Capture the cell that displays the provided text and extract its (X, Y) central coordinate. 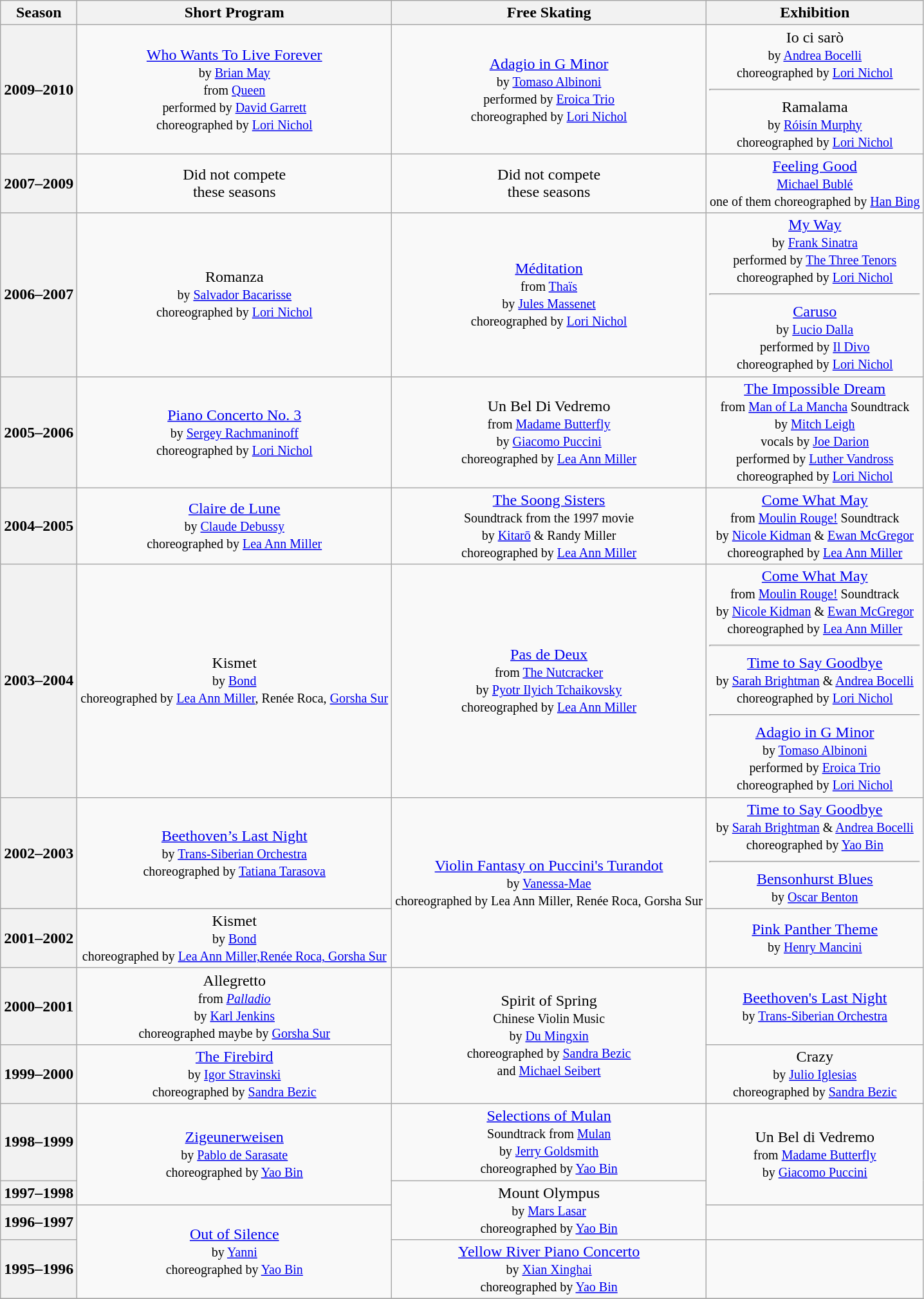
Who Wants To Live Forever by Brian May from Queen performed by David Garrett choreographed by Lori Nichol (234, 89)
Allegretto from Palladio by Karl Jenkins choreographed maybe by Gorsha Sur (234, 1006)
Short Program (234, 13)
2006–2007 (39, 295)
1997–1998 (39, 1192)
Méditation from Thaïs by Jules Massenet choreographed by Lori Nichol (550, 295)
Feeling Good Michael Bublé one of them choreographed by Han Bing (815, 183)
Kismet by Bond choreographed by Lea Ann Miller, Renée Roca, Gorsha Sur (234, 681)
2003–2004 (39, 681)
Claire de Lune by Claude Debussy choreographed by Lea Ann Miller (234, 526)
Pas de Deux from The Nutcracker by Pyotr Ilyich Tchaikovsky choreographed by Lea Ann Miller (550, 681)
Romanza by Salvador Bacarisse choreographed by Lori Nichol (234, 295)
Time to Say Goodbye by Sarah Brightman & Andrea Bocelli choreographed by Yao Bin Bensonhurst Blues by Oscar Benton (815, 853)
Mount Olympus by Mars Lasar choreographed by Yao Bin (550, 1210)
Pink Panther Theme by Henry Mancini (815, 938)
Exhibition (815, 13)
Out of Silence by Yanni choreographed by Yao Bin (234, 1252)
Kismet by Bond choreographed by Lea Ann Miller,Renée Roca, Gorsha Sur (234, 938)
2002–2003 (39, 853)
Io ci sarò by Andrea Bocelli choreographed by Lori Nichol Ramalama by Róisín Murphy choreographed by Lori Nichol (815, 89)
Violin Fantasy on Puccini's Turandot by Vanessa-Mae choreographed by Lea Ann Miller, Renée Roca, Gorsha Sur (550, 883)
1995–1996 (39, 1269)
Spirit of Spring Chinese Violin Music by Du Mingxin choreographed by Sandra Bezic and Michael Seibert (550, 1036)
Season (39, 13)
1996–1997 (39, 1222)
Adagio in G Minor by Tomaso Albinoni performed by Eroica Trio choreographed by Lori Nichol (550, 89)
The Soong Sisters Soundtrack from the 1997 movie by Kitarō & Randy Millerchoreographed by Lea Ann Miller (550, 526)
Selections of Mulan Soundtrack from Mulan by Jerry Goldsmith choreographed by Yao Bin (550, 1141)
2001–2002 (39, 938)
2000–2001 (39, 1006)
Free Skating (550, 13)
Come What May from Moulin Rouge! Soundtrack by Nicole Kidman & Ewan McGregor choreographed by Lea Ann Miller (815, 526)
2005–2006 (39, 432)
Crazy by Julio Iglesias choreographed by Sandra Bezic (815, 1074)
The Firebird by Igor Stravinski choreographed by Sandra Bezic (234, 1074)
2004–2005 (39, 526)
Un Bel di Vedremo from Madame Butterfly by Giacomo Puccini (815, 1154)
1998–1999 (39, 1141)
Zigeunerweisen by Pablo de Sarasate choreographed by Yao Bin (234, 1154)
2009–2010 (39, 89)
Beethoven's Last Night by Trans-Siberian Orchestra (815, 1006)
1999–2000 (39, 1074)
Yellow River Piano Concerto by Xian Xinghai choreographed by Yao Bin (550, 1269)
Piano Concerto No. 3 by Sergey Rachmaninoff choreographed by Lori Nichol (234, 432)
Un Bel Di Vedremo from Madame Butterfly by Giacomo Puccini choreographed by Lea Ann Miller (550, 432)
2007–2009 (39, 183)
Beethoven’s Last Night by Trans-Siberian Orchestra choreographed by Tatiana Tarasova (234, 853)
The Impossible Dream from Man of La Mancha Soundtrack by Mitch Leigh vocals by Joe Darion performed by Luther Vandross choreographed by Lori Nichol (815, 432)
